Find where the given text appears and provide that cell's center as (x, y) coordinate. 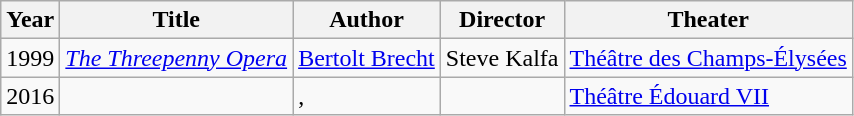
The Threepenny Opera (176, 58)
Bertolt Brecht (367, 58)
Author (367, 20)
Theater (708, 20)
1999 (30, 58)
Théâtre des Champs-Élysées (708, 58)
Steve Kalfa (502, 58)
Director (502, 20)
Year (30, 20)
2016 (30, 96)
Title (176, 20)
, (367, 96)
Théâtre Édouard VII (708, 96)
